Provide the (x, y) coordinate of the cell's center where the given text is located.  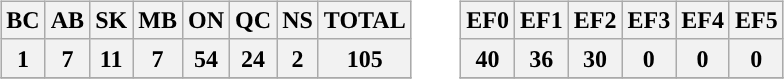
EF4 (703, 20)
EF0 (488, 20)
MB (158, 20)
2 (298, 58)
AB (67, 20)
EF3 (649, 20)
QC (254, 20)
54 (206, 58)
EF2 (595, 20)
40 (488, 58)
ON (206, 20)
105 (364, 58)
BC (23, 20)
11 (112, 58)
1 (23, 58)
36 (541, 58)
24 (254, 58)
30 (595, 58)
TOTAL (364, 20)
EF1 (541, 20)
SK (112, 20)
NS (298, 20)
EF5 (756, 20)
